Return the (X, Y) coordinate for the center point of the cell that contains the specified text.  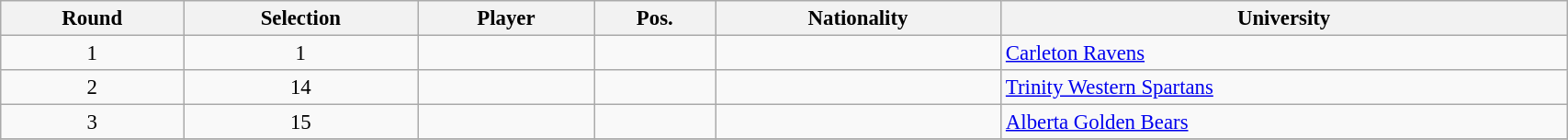
University (1284, 18)
Selection (301, 18)
14 (301, 87)
Player (506, 18)
Carleton Ravens (1284, 53)
Trinity Western Spartans (1284, 87)
2 (92, 87)
Alberta Golden Bears (1284, 122)
15 (301, 122)
Pos. (654, 18)
Round (92, 18)
Nationality (858, 18)
3 (92, 122)
